For the text-containing cell, return its midpoint in (X, Y) coordinate format. 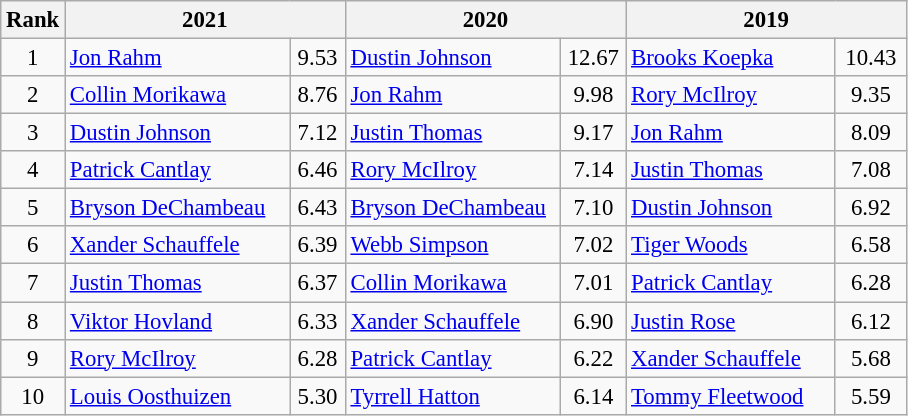
12.67 (594, 58)
6.58 (870, 245)
6.92 (870, 208)
7.10 (594, 208)
2020 (486, 20)
2021 (206, 20)
7 (33, 283)
7.08 (870, 170)
9.98 (594, 95)
6 (33, 245)
Webb Simpson (453, 245)
7.01 (594, 283)
6.12 (870, 321)
6.37 (318, 283)
Tiger Woods (731, 245)
4 (33, 170)
Viktor Hovland (178, 321)
6.90 (594, 321)
Louis Oosthuizen (178, 396)
8.09 (870, 133)
2019 (766, 20)
5.59 (870, 396)
Tyrrell Hatton (453, 396)
6.43 (318, 208)
7.12 (318, 133)
5 (33, 208)
5.30 (318, 396)
1 (33, 58)
6.46 (318, 170)
6.39 (318, 245)
6.22 (594, 358)
10.43 (870, 58)
Rank (33, 20)
Justin Rose (731, 321)
10 (33, 396)
7.14 (594, 170)
Brooks Koepka (731, 58)
5.68 (870, 358)
7.02 (594, 245)
9 (33, 358)
3 (33, 133)
Tommy Fleetwood (731, 396)
9.53 (318, 58)
6.33 (318, 321)
8 (33, 321)
9.17 (594, 133)
9.35 (870, 95)
2 (33, 95)
8.76 (318, 95)
6.14 (594, 396)
